Determine the (X, Y) coordinate at the center of the cell enclosing the given text.  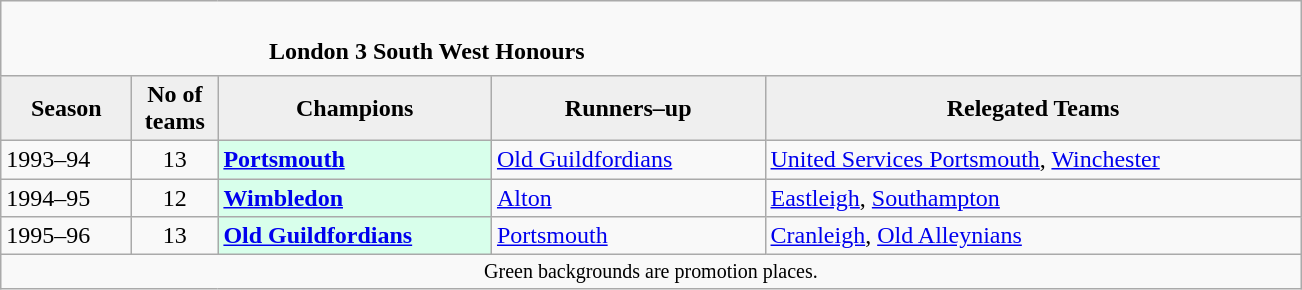
1993–94 (66, 159)
Season (66, 108)
Cranleigh, Old Alleynians (1033, 236)
Eastleigh, Southampton (1033, 197)
Runners–up (628, 108)
Champions (355, 108)
Alton (628, 197)
Relegated Teams (1033, 108)
12 (175, 197)
1994–95 (66, 197)
Wimbledon (355, 197)
1995–96 (66, 236)
United Services Portsmouth, Winchester (1033, 159)
No of teams (175, 108)
Green backgrounds are promotion places. (651, 272)
